Find where the given text appears and provide that cell's center as [x, y] coordinate. 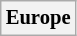
Europe [38, 17]
